Extract the (X, Y) coordinate from the center of the cell holding the provided text.  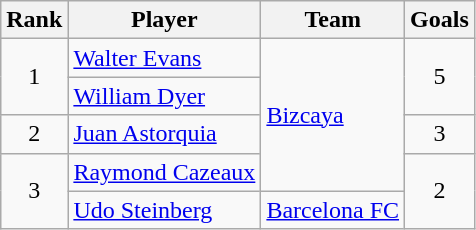
Barcelona FC (333, 210)
Walter Evans (164, 58)
Udo Steinberg (164, 210)
Player (164, 20)
Goals (440, 20)
Juan Astorquia (164, 134)
1 (34, 77)
Team (333, 20)
William Dyer (164, 96)
Rank (34, 20)
5 (440, 77)
Bizcaya (333, 115)
Raymond Cazeaux (164, 172)
